For the text-containing cell, return its midpoint in [X, Y] coordinate format. 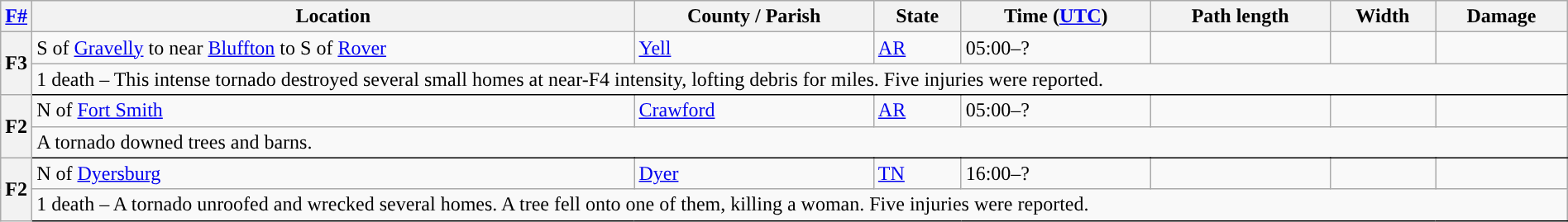
F# [17, 17]
Time (UTC) [1055, 17]
Dyer [754, 173]
F3 [17, 64]
16:00–? [1055, 173]
N of Fort Smith [333, 111]
Location [333, 17]
State [917, 17]
Path length [1241, 17]
S of Gravelly to near Bluffton to S of Rover [333, 48]
1 death – This intense tornado destroyed several small homes at near-F4 intensity, lofting debris for miles. Five injuries were reported. [801, 79]
A tornado downed trees and barns. [801, 142]
1 death – A tornado unroofed and wrecked several homes. A tree fell onto one of them, killing a woman. Five injuries were reported. [801, 205]
TN [917, 173]
County / Parish [754, 17]
Damage [1502, 17]
N of Dyersburg [333, 173]
Yell [754, 48]
Crawford [754, 111]
Width [1383, 17]
